Scan for the cell matching the given text and deliver its [X, Y] coordinate at center. 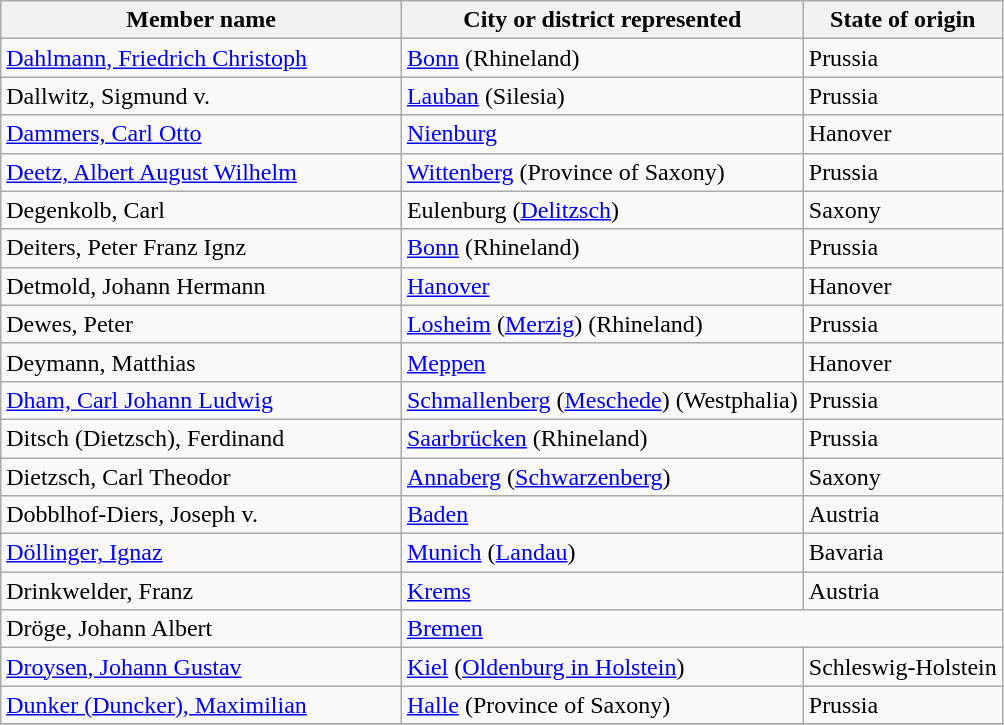
Deymann, Matthias [202, 362]
Annaberg (Schwarzenberg) [602, 477]
Dobblhof-Diers, Joseph v. [202, 515]
Dallwitz, Sigmund v. [202, 96]
State of origin [902, 20]
Kiel (Oldenburg in Holstein) [602, 667]
Munich (Landau) [602, 553]
Ditsch (Dietzsch), Ferdinand [202, 438]
Dröge, Johann Albert [202, 629]
Dewes, Peter [202, 324]
Deetz, Albert August Wilhelm [202, 172]
Meppen [602, 362]
Krems [602, 591]
Halle (Province of Saxony) [602, 705]
Droysen, Johann Gustav [202, 667]
City or district represented [602, 20]
Bremen [702, 629]
Member name [202, 20]
Nienburg [602, 134]
Schmallenberg (Meschede) (Westphalia) [602, 400]
Detmold, Johann Hermann [202, 286]
Schleswig-Holstein [902, 667]
Dham, Carl Johann Ludwig [202, 400]
Dammers, Carl Otto [202, 134]
Döllinger, Ignaz [202, 553]
Lauban (Silesia) [602, 96]
Eulenburg (Delitzsch) [602, 210]
Drinkwelder, Franz [202, 591]
Baden [602, 515]
Losheim (Merzig) (Rhineland) [602, 324]
Dietzsch, Carl Theodor [202, 477]
Bavaria [902, 553]
Saarbrücken (Rhineland) [602, 438]
Dunker (Duncker), Maximilian [202, 705]
Wittenberg (Province of Saxony) [602, 172]
Dahlmann, Friedrich Christoph [202, 58]
Deiters, Peter Franz Ignz [202, 248]
Degenkolb, Carl [202, 210]
